Capture the cell that displays the provided text and extract its [X, Y] central coordinate. 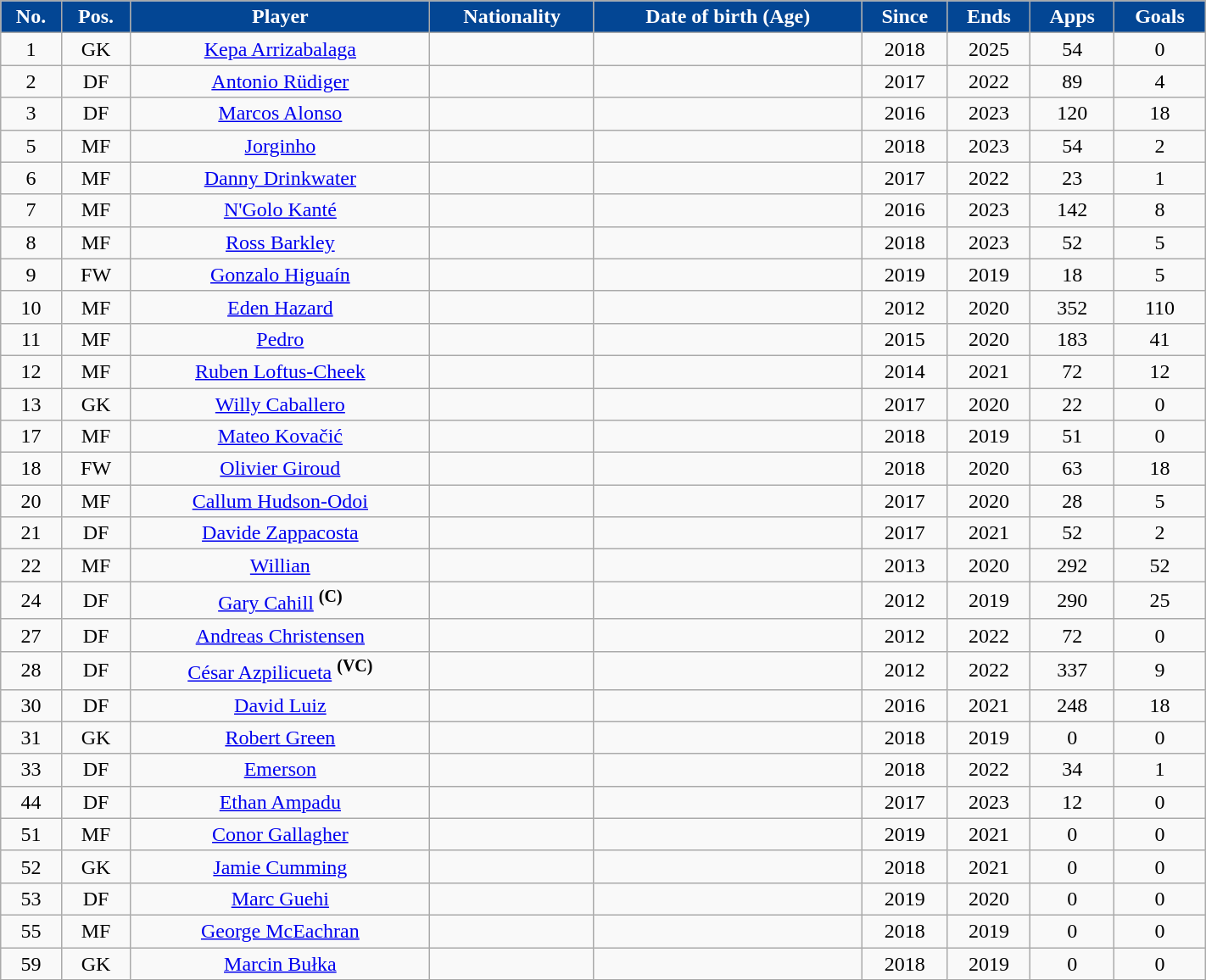
10 [31, 307]
337 [1072, 670]
2014 [904, 371]
183 [1072, 339]
George McEachran [280, 931]
Pos. [96, 17]
55 [31, 931]
Ross Barkley [280, 242]
Ethan Ampadu [280, 802]
59 [31, 964]
34 [1072, 770]
248 [1072, 705]
Conor Gallagher [280, 834]
Player [280, 17]
Eden Hazard [280, 307]
Ruben Loftus-Cheek [280, 371]
352 [1072, 307]
41 [1160, 339]
292 [1072, 565]
Marcin Bułka [280, 964]
23 [1072, 178]
142 [1072, 210]
110 [1160, 307]
13 [31, 404]
Marcos Alonso [280, 114]
Apps [1072, 17]
Willy Caballero [280, 404]
No. [31, 17]
24 [31, 600]
Date of birth (Age) [728, 17]
53 [31, 899]
31 [31, 738]
Olivier Giroud [280, 469]
Gonzalo Higuaín [280, 275]
20 [31, 501]
21 [31, 533]
Since [904, 17]
Gary Cahill (C) [280, 600]
Andreas Christensen [280, 635]
Nationality [512, 17]
290 [1072, 600]
N'Golo Kanté [280, 210]
44 [31, 802]
63 [1072, 469]
27 [31, 635]
7 [31, 210]
17 [31, 437]
Emerson [280, 770]
Pedro [280, 339]
Callum Hudson-Odoi [280, 501]
2025 [989, 49]
Ends [989, 17]
Goals [1160, 17]
3 [31, 114]
Danny Drinkwater [280, 178]
Kepa Arrizabalaga [280, 49]
Jamie Cumming [280, 866]
25 [1160, 600]
30 [31, 705]
Mateo Kovačić [280, 437]
Robert Green [280, 738]
6 [31, 178]
2013 [904, 565]
Willian [280, 565]
César Azpilicueta (VC) [280, 670]
33 [31, 770]
Jorginho [280, 146]
4 [1160, 81]
Antonio Rüdiger [280, 81]
David Luiz [280, 705]
11 [31, 339]
2015 [904, 339]
Marc Guehi [280, 899]
120 [1072, 114]
89 [1072, 81]
Davide Zappacosta [280, 533]
